Search for the cell housing the specified text and yield its [x, y] center coordinate. 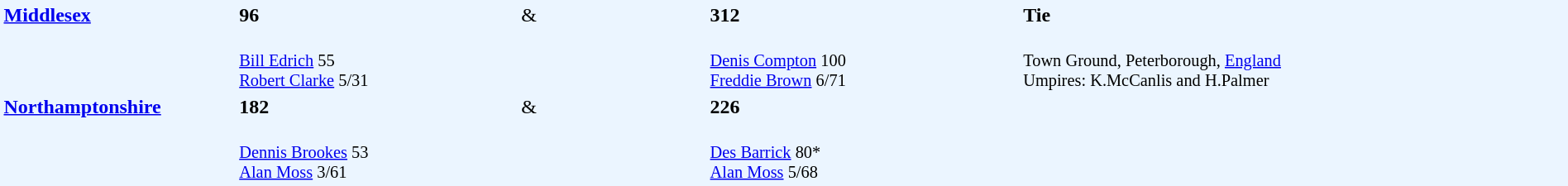
182 [378, 107]
Northamptonshire [119, 139]
226 [864, 107]
Tie [1293, 15]
Des Barrick 80* Alan Moss 5/68 [864, 152]
Dennis Brookes 53 Alan Moss 3/61 [378, 152]
Middlesex [119, 47]
Bill Edrich 55 Robert Clarke 5/31 [378, 61]
Denis Compton 100 Freddie Brown 6/71 [864, 61]
312 [864, 15]
Town Ground, Peterborough, England Umpires: K.McCanlis and H.Palmer [1293, 107]
96 [378, 15]
